Pinpoint the cell where the given text exists, returning its (x, y) midpoint coordinate. 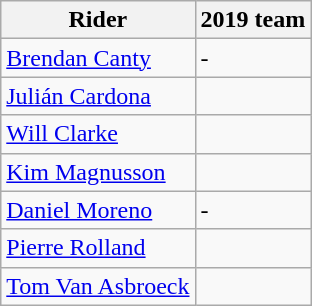
2019 team (253, 20)
Rider (98, 20)
Julián Cardona (98, 96)
Tom Van Asbroeck (98, 286)
Brendan Canty (98, 58)
Daniel Moreno (98, 210)
Kim Magnusson (98, 172)
Pierre Rolland (98, 248)
Will Clarke (98, 134)
